From the cell containing the given text, extract its center point as [X, Y] coordinate. 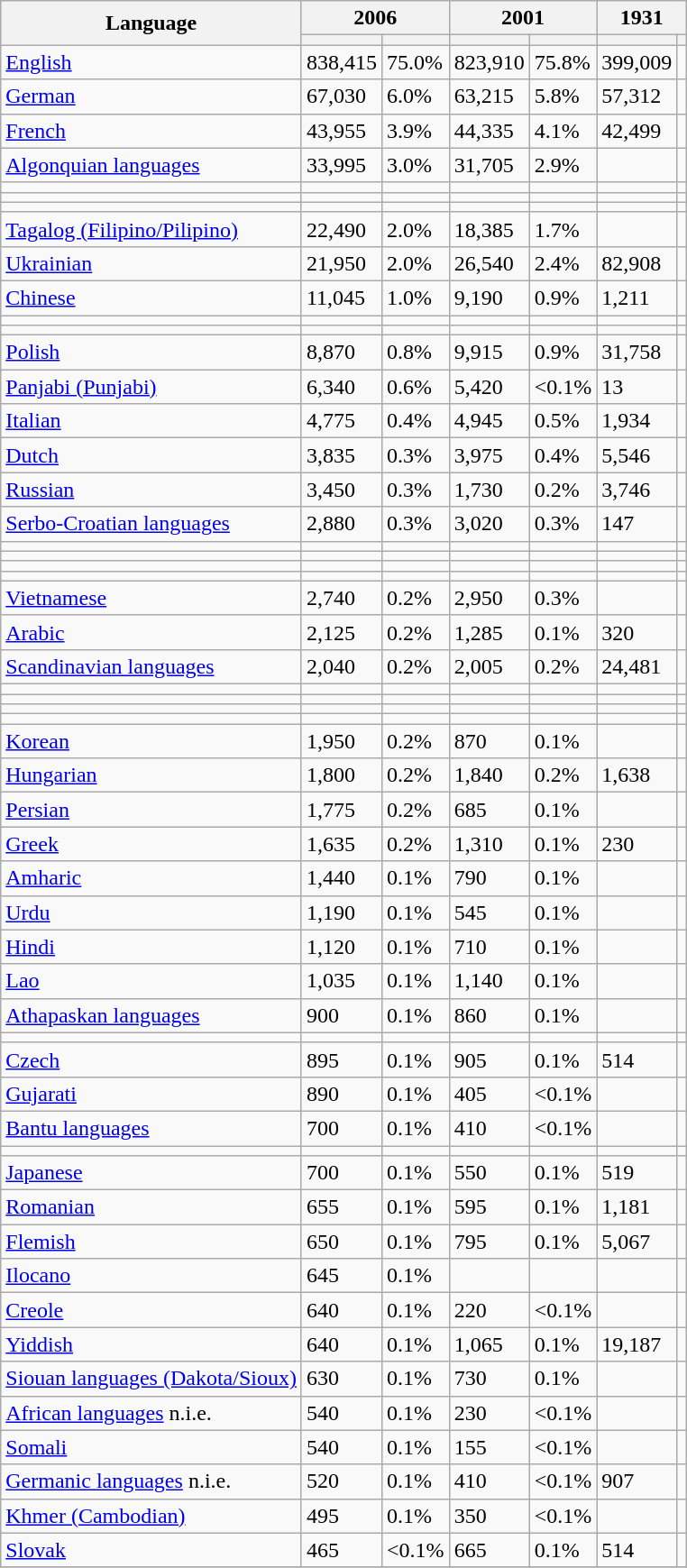
895 [341, 1059]
Ukrainian [151, 263]
33,995 [341, 165]
1,310 [489, 844]
4.1% [563, 131]
3,450 [341, 490]
44,335 [489, 131]
Hindi [151, 947]
838,415 [341, 62]
Somali [151, 1447]
650 [341, 1242]
1,800 [341, 775]
63,215 [489, 96]
1,181 [637, 1207]
905 [489, 1059]
907 [637, 1481]
1,211 [637, 298]
African languages n.i.e. [151, 1413]
Amharic [151, 878]
Chinese [151, 298]
155 [489, 1447]
2,880 [341, 524]
519 [637, 1173]
43,955 [341, 131]
9,190 [489, 298]
11,045 [341, 298]
795 [489, 1242]
2,005 [489, 666]
67,030 [341, 96]
Khmer (Cambodian) [151, 1516]
75.0% [415, 62]
1,035 [341, 981]
2,125 [341, 632]
24,481 [637, 666]
5,420 [489, 387]
730 [489, 1379]
German [151, 96]
Lao [151, 981]
Flemish [151, 1242]
Hungarian [151, 775]
French [151, 131]
Language [151, 23]
645 [341, 1276]
1,140 [489, 981]
8,870 [341, 353]
495 [341, 1516]
0.5% [563, 421]
0.8% [415, 353]
1,190 [341, 912]
1,065 [489, 1344]
5.8% [563, 96]
1,775 [341, 810]
22,490 [341, 229]
9,915 [489, 353]
Serbo-Croatian languages [151, 524]
57,312 [637, 96]
Creole [151, 1310]
545 [489, 912]
Urdu [151, 912]
31,758 [637, 353]
1,440 [341, 878]
465 [341, 1550]
405 [489, 1094]
1.0% [415, 298]
3,746 [637, 490]
5,546 [637, 455]
399,009 [637, 62]
19,187 [637, 1344]
13 [637, 387]
685 [489, 810]
Bantu languages [151, 1128]
Tagalog (Filipino/Pilipino) [151, 229]
595 [489, 1207]
Romanian [151, 1207]
English [151, 62]
75.8% [563, 62]
Dutch [151, 455]
2,740 [341, 598]
147 [637, 524]
4,775 [341, 421]
823,910 [489, 62]
1931 [642, 18]
0.6% [415, 387]
42,499 [637, 131]
655 [341, 1207]
2.4% [563, 263]
26,540 [489, 263]
Persian [151, 810]
665 [489, 1550]
1,950 [341, 741]
870 [489, 741]
3,835 [341, 455]
Italian [151, 421]
Czech [151, 1059]
790 [489, 878]
900 [341, 1015]
Japanese [151, 1173]
3.9% [415, 131]
5,067 [637, 1242]
1,638 [637, 775]
2,040 [341, 666]
1,120 [341, 947]
320 [637, 632]
18,385 [489, 229]
Siouan languages (Dakota/Sioux) [151, 1379]
Algonquian languages [151, 165]
1,934 [637, 421]
Korean [151, 741]
Arabic [151, 632]
Panjabi (Punjabi) [151, 387]
3,020 [489, 524]
520 [341, 1481]
1,840 [489, 775]
Athapaskan languages [151, 1015]
220 [489, 1310]
Yiddish [151, 1344]
1,285 [489, 632]
350 [489, 1516]
3,975 [489, 455]
1,635 [341, 844]
21,950 [341, 263]
Scandinavian languages [151, 666]
2001 [523, 18]
710 [489, 947]
Russian [151, 490]
Slovak [151, 1550]
31,705 [489, 165]
3.0% [415, 165]
82,908 [637, 263]
Gujarati [151, 1094]
890 [341, 1094]
6,340 [341, 387]
2.9% [563, 165]
860 [489, 1015]
6.0% [415, 96]
Greek [151, 844]
Germanic languages n.i.e. [151, 1481]
4,945 [489, 421]
Polish [151, 353]
1.7% [563, 229]
Vietnamese [151, 598]
550 [489, 1173]
2,950 [489, 598]
Ilocano [151, 1276]
2006 [375, 18]
630 [341, 1379]
1,730 [489, 490]
